Determine the (x, y) coordinate at the center of the cell enclosing the given text.  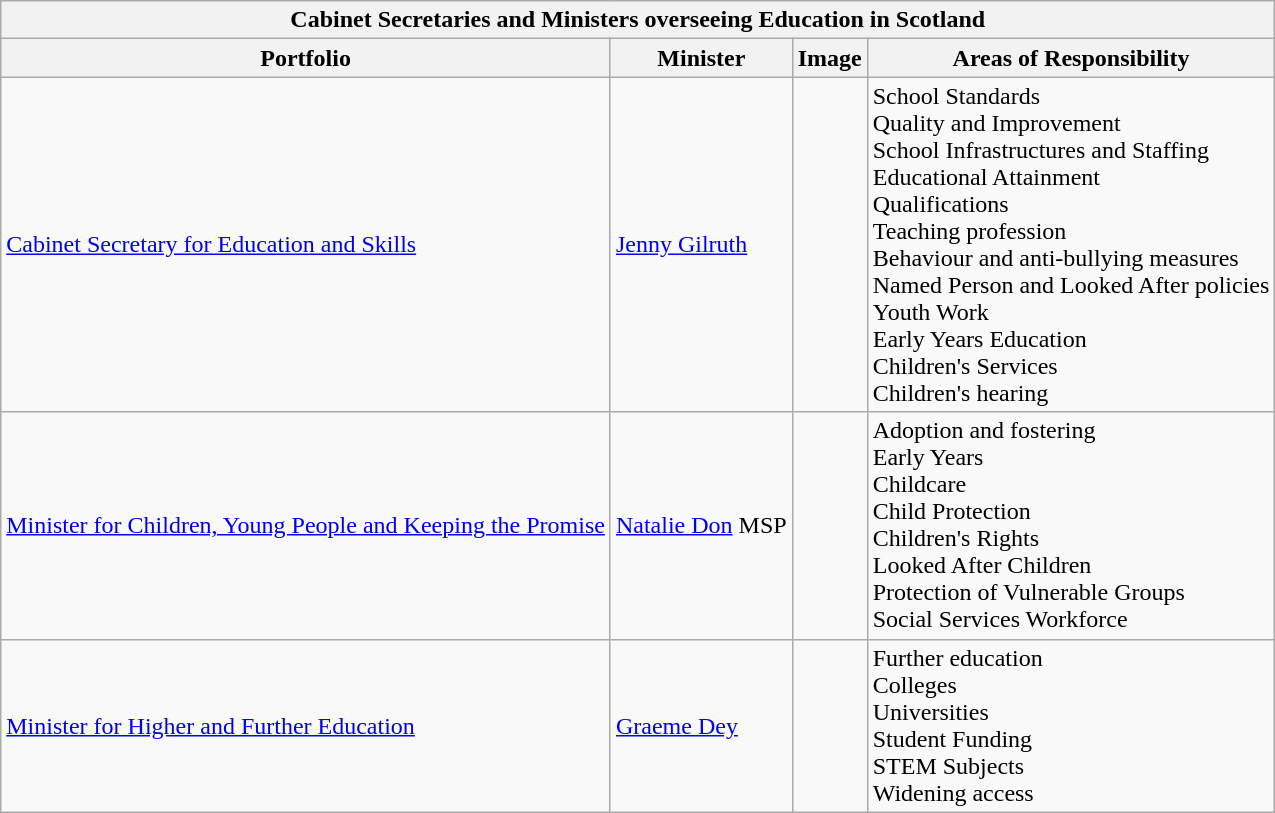
Graeme Dey (701, 726)
Further education Colleges Universities Student Funding STEM Subjects Widening access (1071, 726)
Natalie Don MSP (701, 526)
Cabinet Secretaries and Ministers overseeing Education in Scotland (638, 20)
Jenny Gilruth (701, 244)
Minister for Children, Young People and Keeping the Promise (306, 526)
Portfolio (306, 58)
Areas of Responsibility (1071, 58)
Cabinet Secretary for Education and Skills (306, 244)
Minister for Higher and Further Education (306, 726)
Minister (701, 58)
Image (830, 58)
